Locate the cell with the specified text and output its [x, y] center coordinate. 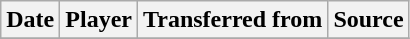
Player [99, 20]
Source [368, 20]
Transferred from [232, 20]
Date [30, 20]
